Scan for the cell matching the given text and deliver its [X, Y] coordinate at center. 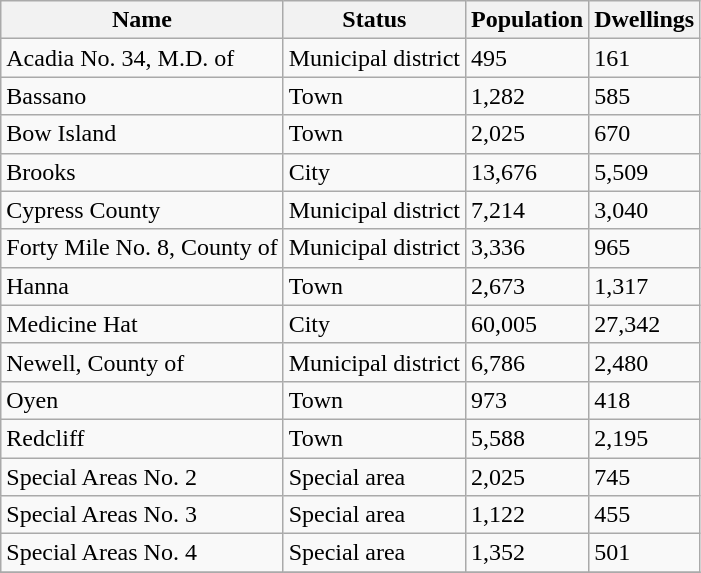
Bassano [142, 96]
3,040 [644, 210]
5,588 [528, 438]
1,282 [528, 96]
Oyen [142, 400]
Special Areas No. 3 [142, 515]
Special Areas No. 2 [142, 477]
Forty Mile No. 8, County of [142, 248]
2,195 [644, 438]
2,673 [528, 286]
1,352 [528, 553]
418 [644, 400]
2,480 [644, 362]
965 [644, 248]
Medicine Hat [142, 324]
Special Areas No. 4 [142, 553]
1,317 [644, 286]
Dwellings [644, 20]
161 [644, 58]
Population [528, 20]
670 [644, 134]
Name [142, 20]
Newell, County of [142, 362]
Bow Island [142, 134]
501 [644, 553]
Hanna [142, 286]
585 [644, 96]
745 [644, 477]
Brooks [142, 172]
13,676 [528, 172]
Redcliff [142, 438]
3,336 [528, 248]
1,122 [528, 515]
6,786 [528, 362]
5,509 [644, 172]
973 [528, 400]
27,342 [644, 324]
Acadia No. 34, M.D. of [142, 58]
495 [528, 58]
Cypress County [142, 210]
455 [644, 515]
7,214 [528, 210]
Status [374, 20]
60,005 [528, 324]
